For the text-containing cell, return its midpoint in [X, Y] coordinate format. 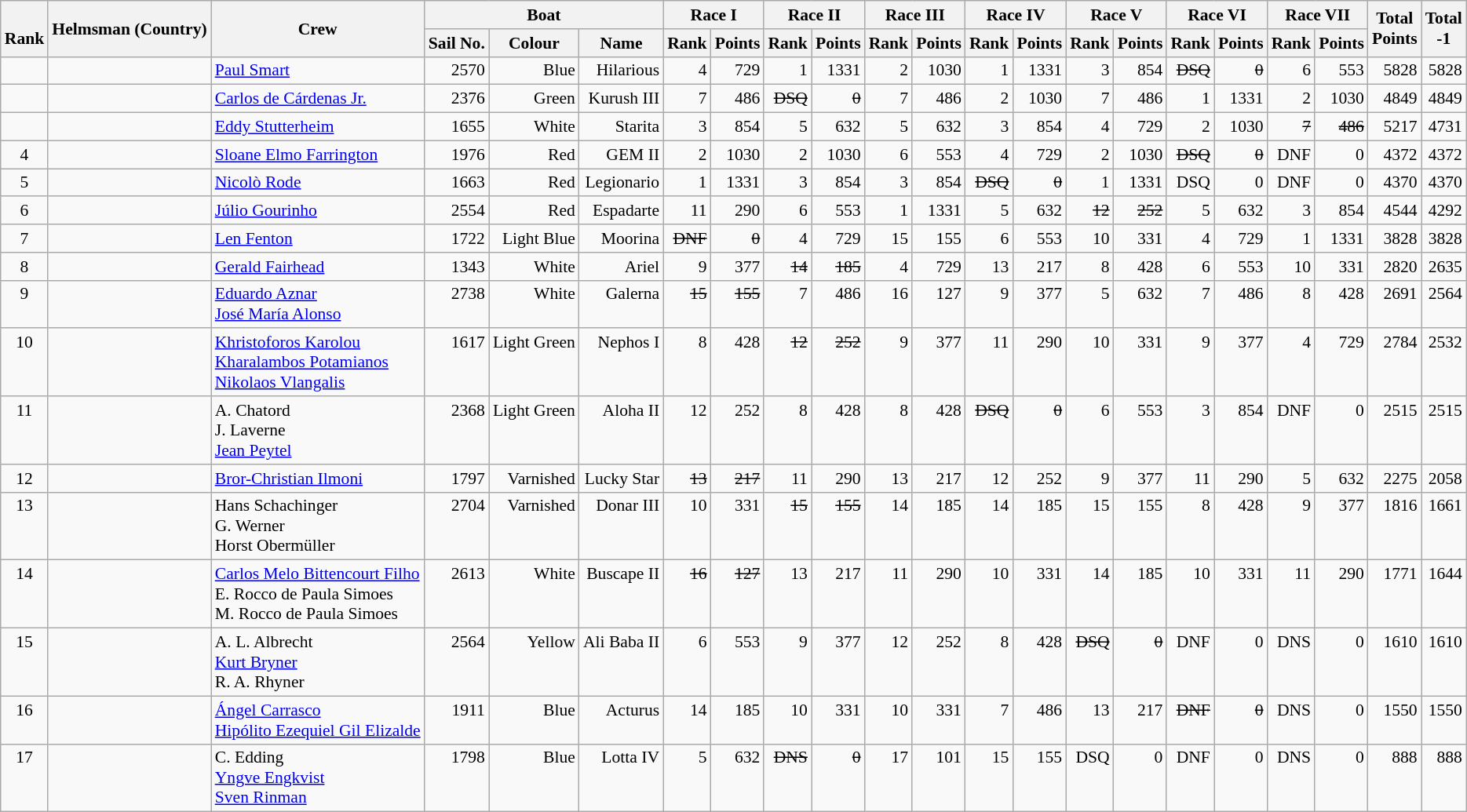
C. Edding Yngve Engkvist Sven Rinman [318, 778]
Kurush III [622, 99]
Race VII [1318, 15]
4292 [1444, 211]
Gerald Fairhead [318, 267]
TotalPoints [1395, 28]
2058 [1444, 479]
Eduardo Aznar José María Alonso [318, 304]
2784 [1395, 362]
2738 [457, 304]
Ángel Carrasco Hipólito Ezequiel Gil Elizalde [318, 720]
2820 [1395, 267]
Nephos I [622, 362]
Crew [318, 28]
Name [622, 43]
101 [939, 778]
A. L. Albrecht Kurt Bryner R. A. Rhyner [318, 662]
1771 [1395, 595]
Race I [713, 15]
Starita [622, 127]
Ariel [622, 267]
Hilarious [622, 71]
1722 [457, 239]
Race VI [1217, 15]
Race II [814, 15]
2532 [1444, 362]
Carlos Melo Bittencourt Filho E. Rocco de Paula Simoes M. Rocco de Paula Simoes [318, 595]
Legionario [622, 183]
GEM II [622, 155]
Helmsman (Country) [129, 28]
Race III [915, 15]
4544 [1395, 211]
Carlos de Cárdenas Jr. [318, 99]
Khristoforos Karolou Kharalambos Potamianos Nikolaos Vlangalis [318, 362]
Eddy Stutterheim [318, 127]
2368 [457, 430]
Paul Smart [318, 71]
Race IV [1016, 15]
4731 [1444, 127]
Green [534, 99]
5217 [1395, 127]
Donar III [622, 526]
1617 [457, 362]
Nicolò Rode [318, 183]
1798 [457, 778]
1663 [457, 183]
2635 [1444, 267]
1655 [457, 127]
2691 [1395, 304]
1976 [457, 155]
1644 [1444, 595]
Lotta IV [622, 778]
Total-1 [1444, 28]
Yellow [534, 662]
Aloha II [622, 430]
1911 [457, 720]
2704 [457, 526]
Sloane Elmo Farrington [318, 155]
A. Chatord J. Laverne Jean Peytel [318, 430]
Sail No. [457, 43]
Lucky Star [622, 479]
1816 [1395, 526]
Ali Baba II [622, 662]
Buscape II [622, 595]
1797 [457, 479]
Light Blue [534, 239]
Hans Schachinger G. Werner Horst Obermüller [318, 526]
Race V [1116, 15]
1661 [1444, 526]
Boat [544, 15]
Júlio Gourinho [318, 211]
Bror-Christian Ilmoni [318, 479]
2554 [457, 211]
Colour [534, 43]
Galerna [622, 304]
2570 [457, 71]
Acturus [622, 720]
Len Fenton [318, 239]
1343 [457, 267]
Moorina [622, 239]
2275 [1395, 479]
2613 [457, 595]
2376 [457, 99]
Espadarte [622, 211]
